For the text-containing cell, return its midpoint in [X, Y] coordinate format. 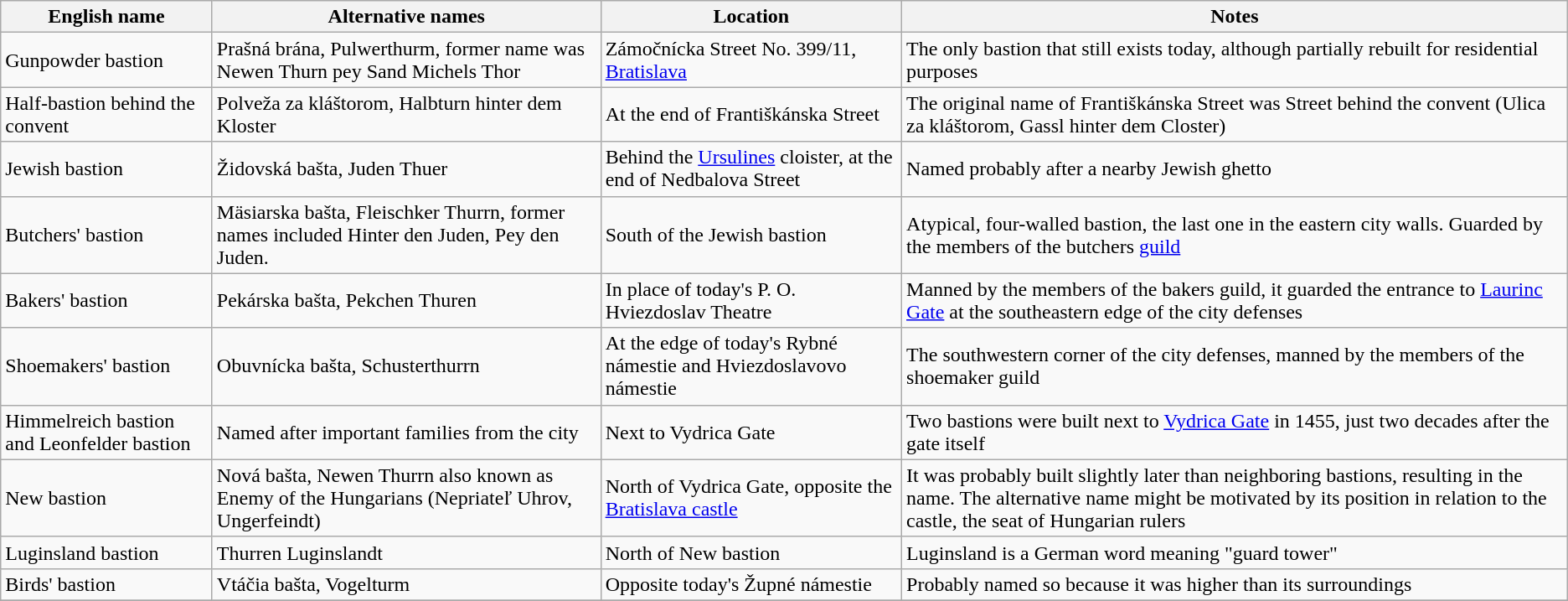
In place of today's P. O. Hviezdoslav Theatre [750, 300]
Shoemakers' bastion [107, 366]
English name [107, 17]
Thurren Luginslandt [406, 552]
Named probably after a nearby Jewish ghetto [1235, 169]
North of New bastion [750, 552]
Probably named so because it was higher than its surroundings [1235, 584]
Notes [1235, 17]
Bakers' bastion [107, 300]
Next to Vydrica Gate [750, 433]
Himmelreich bastion and Leonfelder bastion [107, 433]
Atypical, four-walled bastion, the last one in the eastern city walls. Guarded by the members of the butchers guild [1235, 235]
The original name of Františkánska Street was Street behind the convent (Ulica za kláštorom, Gassl hinter dem Closter) [1235, 114]
Polveža za kláštorom, Halbturn hinter dem Kloster [406, 114]
Židovská bašta, Juden Thuer [406, 169]
Opposite today's Župné námestie [750, 584]
The only bastion that still exists today, although partially rebuilt for residential purposes [1235, 60]
Gunpowder bastion [107, 60]
Zámočnícka Street No. 399/11, Bratislava [750, 60]
New bastion [107, 498]
Alternative names [406, 17]
Obuvnícka bašta, Schusterthurrn [406, 366]
Vtáčia bašta, Vogelturm [406, 584]
The southwestern corner of the city defenses, manned by the members of the shoemaker guild [1235, 366]
Mäsiarska bašta, Fleischker Thurrn, former names included Hinter den Juden, Pey den Juden. [406, 235]
North of Vydrica Gate, opposite the Bratislava castle [750, 498]
Manned by the members of the bakers guild, it guarded the entrance to Laurinc Gate at the southeastern edge of the city defenses [1235, 300]
Named after important families from the city [406, 433]
Two bastions were built next to Vydrica Gate in 1455, just two decades after the gate itself [1235, 433]
Pekárska bašta, Pekchen Thuren [406, 300]
Behind the Ursulines cloister, at the end of Nedbalova Street [750, 169]
Prašná brána, Pulwerthurm, former name was Newen Thurn pey Sand Michels Thor [406, 60]
South of the Jewish bastion [750, 235]
At the edge of today's Rybné námestie and Hviezdoslavovo námestie [750, 366]
Birds' bastion [107, 584]
Nová bašta, Newen Thurrn also known as Enemy of the Hungarians (Nepriateľ Uhrov, Ungerfeindt) [406, 498]
Location [750, 17]
Luginsland bastion [107, 552]
Luginsland is a German word meaning "guard tower" [1235, 552]
Half-bastion behind the convent [107, 114]
At the end of Františkánska Street [750, 114]
Butchers' bastion [107, 235]
Jewish bastion [107, 169]
